Scan for the cell matching the given text and deliver its (X, Y) coordinate at center. 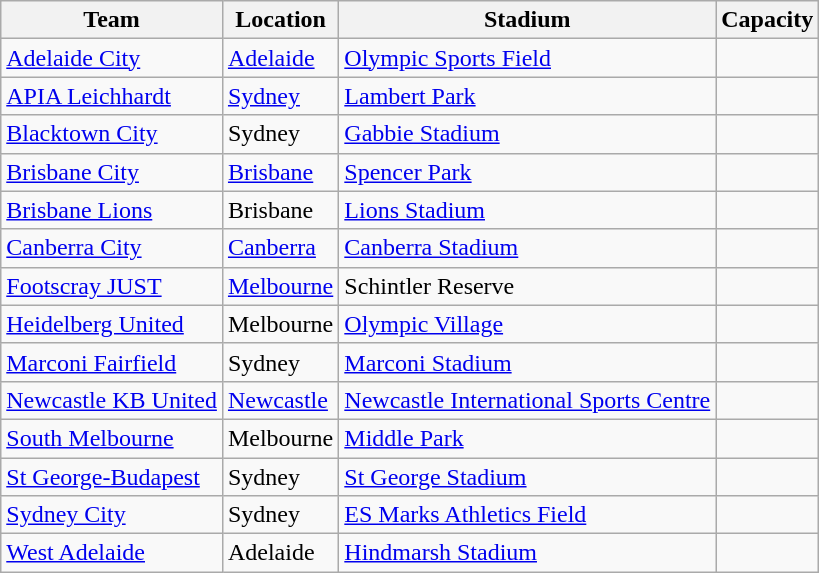
Canberra Stadium (528, 248)
APIA Leichhardt (112, 96)
Lambert Park (528, 96)
Heidelberg United (112, 324)
Newcastle International Sports Centre (528, 400)
Location (280, 20)
Gabbie Stadium (528, 134)
Hindmarsh Stadium (528, 553)
ES Marks Athletics Field (528, 515)
Olympic Village (528, 324)
Marconi Fairfield (112, 362)
South Melbourne (112, 438)
Schintler Reserve (528, 286)
Newcastle (280, 400)
Stadium (528, 20)
Olympic Sports Field (528, 58)
Footscray JUST (112, 286)
Middle Park (528, 438)
Spencer Park (528, 172)
Lions Stadium (528, 210)
Canberra (280, 248)
Brisbane City (112, 172)
Canberra City (112, 248)
Brisbane Lions (112, 210)
Sydney City (112, 515)
St George Stadium (528, 477)
Capacity (768, 20)
Marconi Stadium (528, 362)
West Adelaide (112, 553)
St George-Budapest (112, 477)
Newcastle KB United (112, 400)
Team (112, 20)
Blacktown City (112, 134)
Adelaide City (112, 58)
